Return the [X, Y] coordinate for the center point of the cell that contains the specified text.  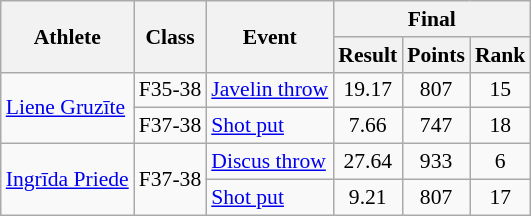
Javelin throw [270, 90]
15 [500, 90]
6 [500, 162]
Result [368, 55]
933 [436, 162]
Liene Gruzīte [68, 108]
747 [436, 126]
Event [270, 36]
7.66 [368, 126]
Class [170, 36]
Discus throw [270, 162]
27.64 [368, 162]
17 [500, 197]
Athlete [68, 36]
18 [500, 126]
Points [436, 55]
F35-38 [170, 90]
Ingrīda Priede [68, 180]
19.17 [368, 90]
9.21 [368, 197]
Final [432, 19]
Rank [500, 55]
